Extract the [X, Y] coordinate from the center of the cell holding the provided text.  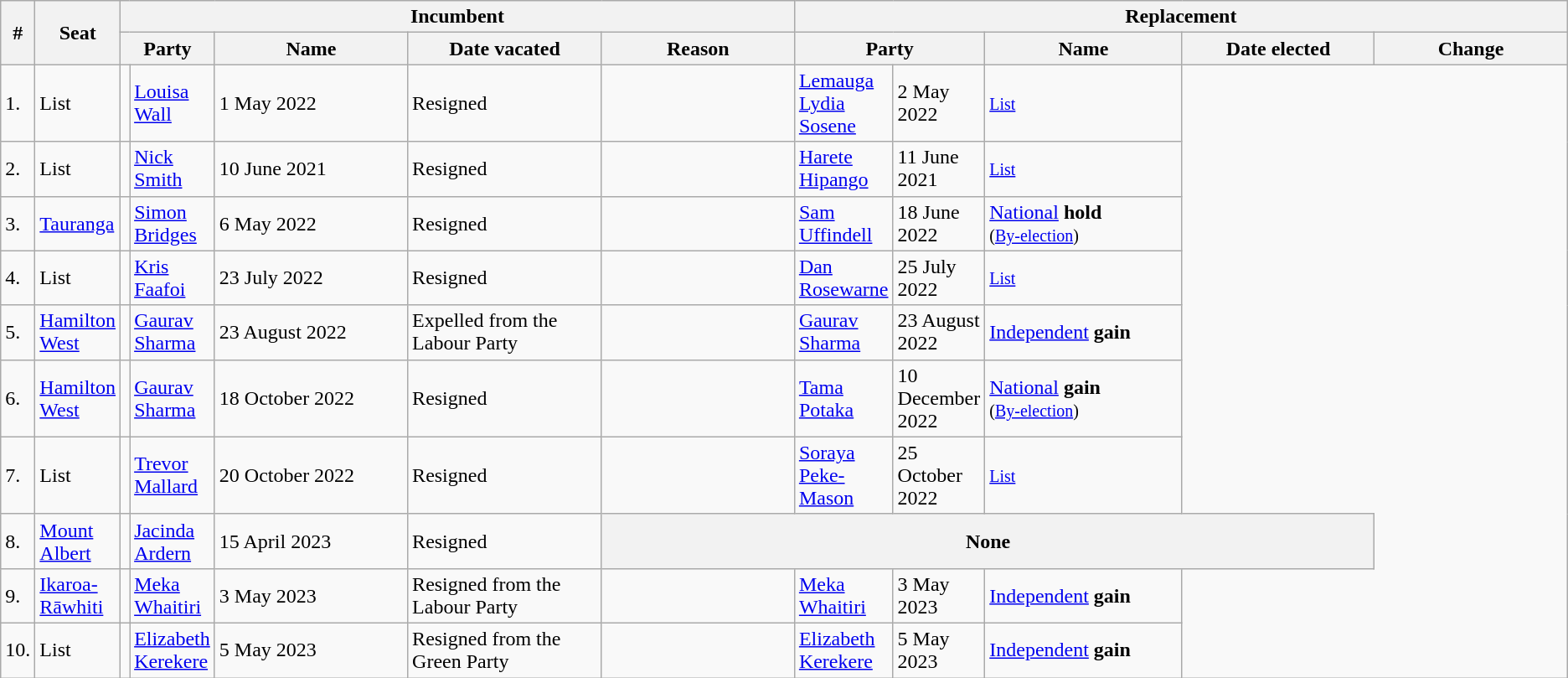
Date vacated [505, 49]
National hold(By-election) [1084, 223]
None [988, 541]
4. [18, 278]
Date elected [1278, 49]
2. [18, 169]
National gain(By-election) [1084, 398]
18 June 2022 [939, 223]
Expelled from the Labour Party [505, 332]
Sam Uffindell [843, 223]
Resigned from the Labour Party [505, 595]
Kris Faafoi [173, 278]
Seat [78, 33]
Dan Rosewarne [843, 278]
Change [1471, 49]
18 October 2022 [311, 398]
Trevor Mallard [173, 475]
# [18, 33]
Tauranga [78, 223]
Reason [698, 49]
Ikaroa-Rāwhiti [78, 595]
15 April 2023 [311, 541]
7. [18, 475]
Resigned from the Green Party [505, 650]
Tama Potaka [843, 398]
Louisa Wall [173, 103]
25 July 2022 [939, 278]
23 July 2022 [311, 278]
25 October 2022 [939, 475]
Jacinda Ardern [173, 541]
Harete Hipango [843, 169]
10 December 2022 [939, 398]
Nick Smith [173, 169]
Lemauga Lydia Sosene [843, 103]
Soraya Peke-Mason [843, 475]
5. [18, 332]
1. [18, 103]
3. [18, 223]
10 June 2021 [311, 169]
9. [18, 595]
2 May 2022 [939, 103]
Replacement [1181, 17]
6 May 2022 [311, 223]
11 June 2021 [939, 169]
Mount Albert [78, 541]
8. [18, 541]
6. [18, 398]
10. [18, 650]
20 October 2022 [311, 475]
1 May 2022 [311, 103]
Simon Bridges [173, 223]
Incumbent [457, 17]
